Determine the (X, Y) coordinate at the center of the cell enclosing the given text.  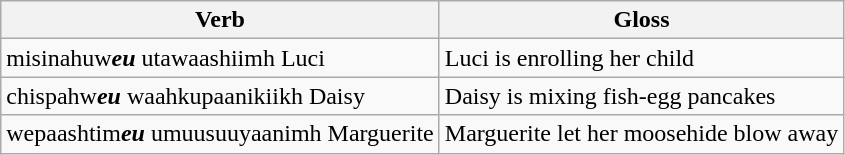
Gloss (642, 20)
Luci is enrolling her child (642, 58)
Daisy is mixing fish-egg pancakes (642, 96)
chispahweu waahkupaanikiikh Daisy (220, 96)
Verb (220, 20)
Marguerite let her moosehide blow away (642, 134)
misinahuweu utawaashiimh Luci (220, 58)
wepaashtimeu umuusuuyaanimh Marguerite (220, 134)
